Output the (x, y) coordinate of the center of the cell containing the given text.  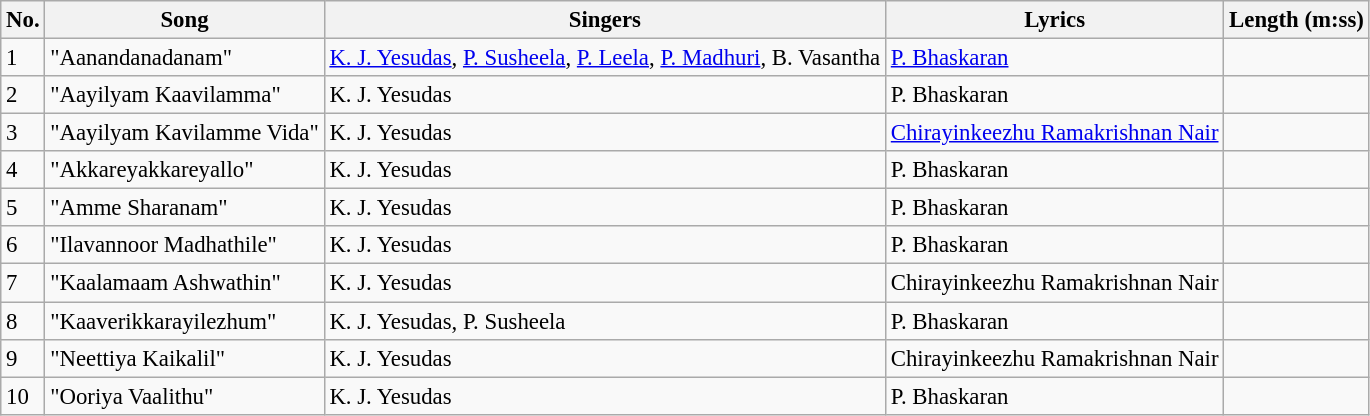
8 (23, 321)
No. (23, 20)
Singers (604, 20)
"Neettiya Kaikalil" (184, 358)
6 (23, 245)
4 (23, 170)
"Kaalamaam Ashwathin" (184, 283)
7 (23, 283)
Song (184, 20)
"Akkareyakkareyallo" (184, 170)
9 (23, 358)
"Aayilyam Kavilamme Vida" (184, 133)
Lyrics (1054, 20)
K. J. Yesudas, P. Susheela (604, 321)
3 (23, 133)
10 (23, 396)
"Aayilyam Kaavilamma" (184, 95)
2 (23, 95)
"Kaaverikkarayilezhum" (184, 321)
K. J. Yesudas, P. Susheela, P. Leela, P. Madhuri, B. Vasantha (604, 58)
1 (23, 58)
5 (23, 208)
"Aanandanadanam" (184, 58)
Length (m:ss) (1296, 20)
"Ooriya Vaalithu" (184, 396)
"Amme Sharanam" (184, 208)
"Ilavannoor Madhathile" (184, 245)
